Capture the cell that displays the provided text and extract its [X, Y] central coordinate. 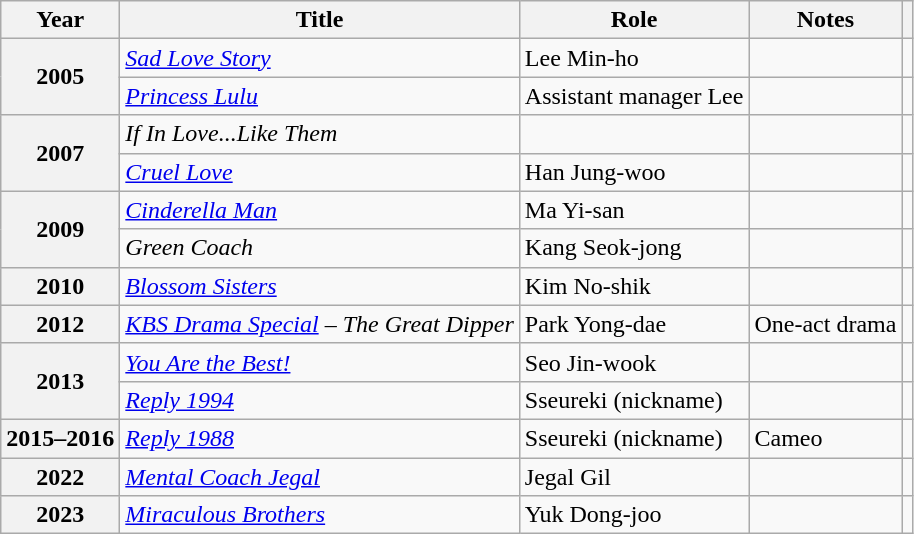
Assistant manager Lee [634, 96]
2010 [60, 286]
Cinderella Man [320, 210]
KBS Drama Special – The Great Dipper [320, 324]
Title [320, 20]
Reply 1994 [320, 400]
Year [60, 20]
2012 [60, 324]
Role [634, 20]
Lee Min-ho [634, 58]
Miraculous Brothers [320, 515]
Mental Coach Jegal [320, 477]
Park Yong-dae [634, 324]
Green Coach [320, 248]
2022 [60, 477]
Seo Jin-wook [634, 362]
You Are the Best! [320, 362]
If In Love...Like Them [320, 134]
Jegal Gil [634, 477]
Sad Love Story [320, 58]
Han Jung-woo [634, 172]
Princess Lulu [320, 96]
2013 [60, 381]
Notes [826, 20]
Cameo [826, 438]
Ma Yi-san [634, 210]
One-act drama [826, 324]
2007 [60, 153]
2015–2016 [60, 438]
Kang Seok-jong [634, 248]
Kim No-shik [634, 286]
Reply 1988 [320, 438]
Cruel Love [320, 172]
Blossom Sisters [320, 286]
2023 [60, 515]
2009 [60, 229]
2005 [60, 77]
Yuk Dong-joo [634, 515]
